Pinpoint the cell where the given text exists, returning its [X, Y] midpoint coordinate. 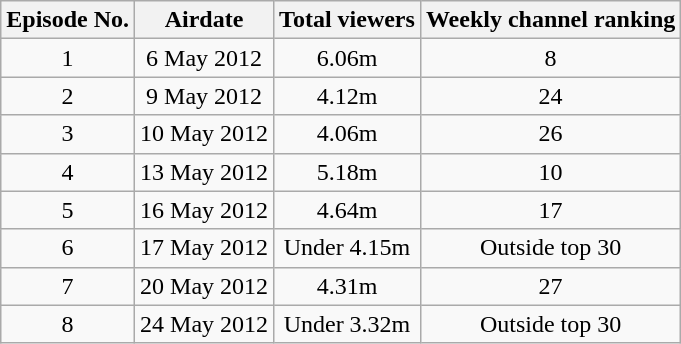
6 [68, 248]
10 [550, 172]
2 [68, 96]
4.12m [348, 96]
Under 4.15m [348, 248]
9 May 2012 [204, 96]
4.06m [348, 134]
Under 3.32m [348, 324]
17 May 2012 [204, 248]
Airdate [204, 20]
26 [550, 134]
20 May 2012 [204, 286]
Episode No. [68, 20]
3 [68, 134]
7 [68, 286]
Weekly channel ranking [550, 20]
Total viewers [348, 20]
24 May 2012 [204, 324]
6 May 2012 [204, 58]
27 [550, 286]
24 [550, 96]
17 [550, 210]
5 [68, 210]
4 [68, 172]
10 May 2012 [204, 134]
4.31m [348, 286]
4.64m [348, 210]
16 May 2012 [204, 210]
1 [68, 58]
5.18m [348, 172]
13 May 2012 [204, 172]
6.06m [348, 58]
